For the text-containing cell, return its midpoint in [X, Y] coordinate format. 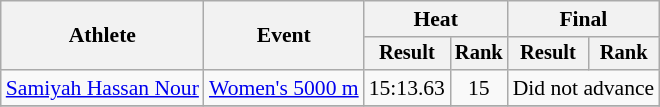
Athlete [102, 36]
Women's 5000 m [284, 88]
15:13.63 [407, 88]
Event [284, 36]
Heat [436, 19]
Final [584, 19]
Samiyah Hassan Nour [102, 88]
15 [479, 88]
Did not advance [584, 88]
